From the cell containing the given text, extract its center point as [x, y] coordinate. 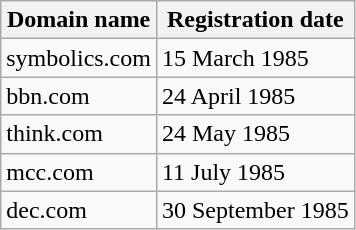
11 July 1985 [255, 172]
think.com [79, 134]
15 March 1985 [255, 58]
bbn.com [79, 96]
mcc.com [79, 172]
24 April 1985 [255, 96]
symbolics.com [79, 58]
Domain name [79, 20]
24 May 1985 [255, 134]
Registration date [255, 20]
dec.com [79, 210]
30 September 1985 [255, 210]
